Provide the (x, y) coordinate of the cell's center where the given text is located.  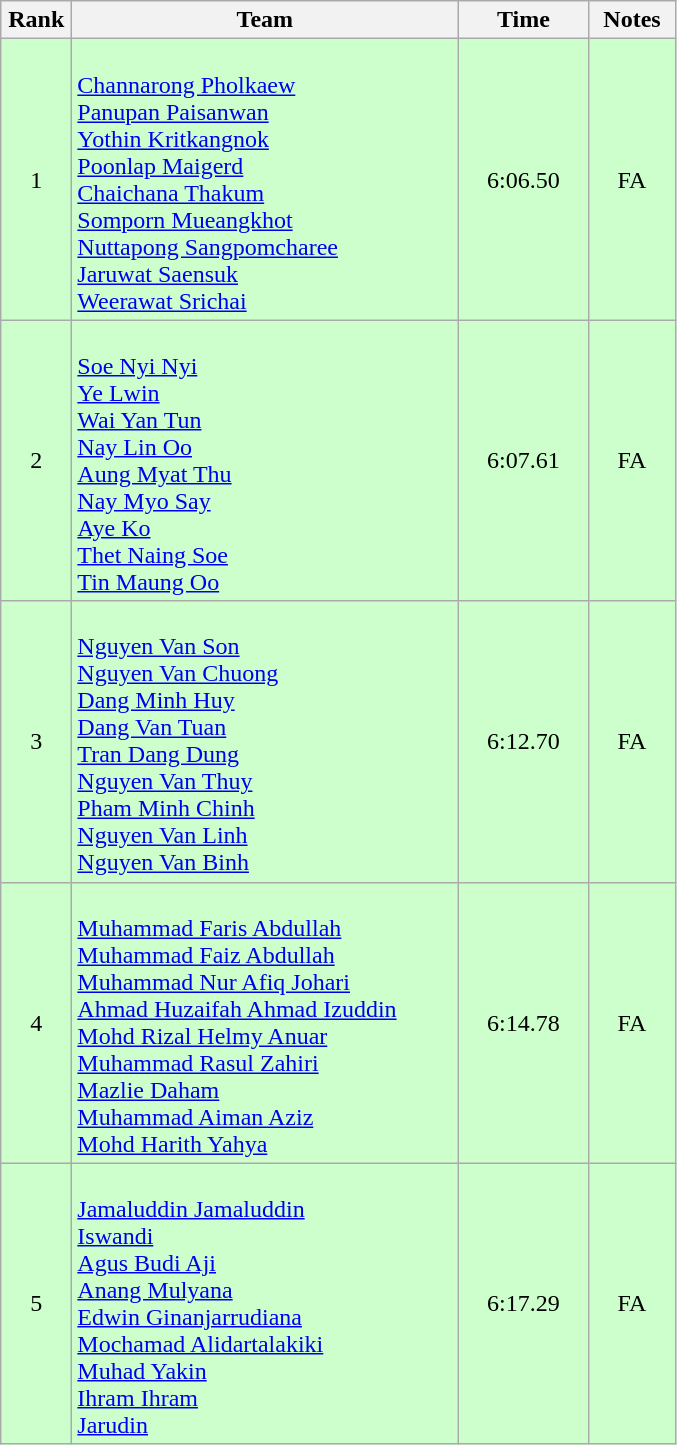
Nguyen Van SonNguyen Van ChuongDang Minh HuyDang Van TuanTran Dang DungNguyen Van ThuyPham Minh ChinhNguyen Van LinhNguyen Van Binh (265, 742)
6:06.50 (524, 180)
4 (36, 1022)
3 (36, 742)
6:14.78 (524, 1022)
6:12.70 (524, 742)
1 (36, 180)
2 (36, 460)
6:17.29 (524, 1304)
Team (265, 20)
Notes (632, 20)
Rank (36, 20)
Soe Nyi NyiYe LwinWai Yan TunNay Lin OoAung Myat ThuNay Myo SayAye KoThet Naing SoeTin Maung Oo (265, 460)
Jamaluddin JamaluddinIswandiAgus Budi AjiAnang MulyanaEdwin GinanjarrudianaMochamad AlidartalakikiMuhad YakinIhram IhramJarudin (265, 1304)
6:07.61 (524, 460)
Time (524, 20)
5 (36, 1304)
